Scan for the cell matching the given text and deliver its [X, Y] coordinate at center. 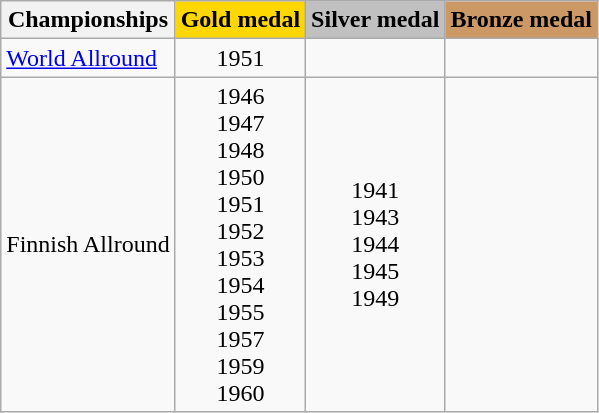
Bronze medal [522, 20]
Championships [88, 20]
Finnish Allround [88, 244]
1941 1943 1944 1945 1949 [376, 244]
Silver medal [376, 20]
World Allround [88, 58]
1946 1947 1948 1950 1951 1952 1953 1954 1955 1957 1959 1960 [240, 244]
1951 [240, 58]
Gold medal [240, 20]
